From the cell containing the given text, extract its center point as (X, Y) coordinate. 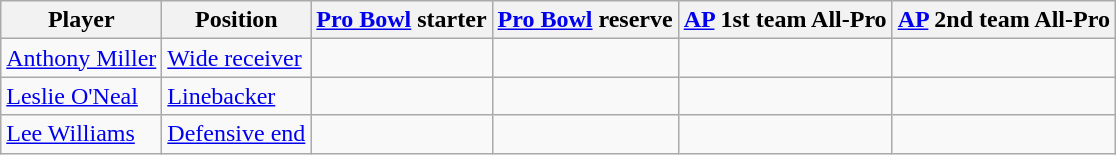
AP 2nd team All-Pro (1004, 20)
AP 1st team All-Pro (785, 20)
Lee Williams (82, 134)
Anthony Miller (82, 58)
Pro Bowl reserve (585, 20)
Position (236, 20)
Defensive end (236, 134)
Player (82, 20)
Pro Bowl starter (402, 20)
Wide receiver (236, 58)
Linebacker (236, 96)
Leslie O'Neal (82, 96)
